From the cell containing the given text, extract its center point as [X, Y] coordinate. 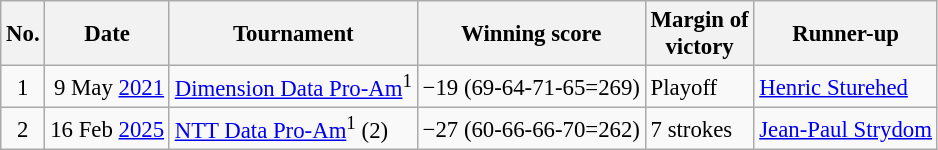
−27 (60-66-66-70=262) [531, 129]
Dimension Data Pro-Am1 [293, 87]
Margin ofvictory [700, 34]
1 [23, 87]
NTT Data Pro-Am1 (2) [293, 129]
9 May 2021 [107, 87]
No. [23, 34]
7 strokes [700, 129]
−19 (69-64-71-65=269) [531, 87]
Henric Sturehed [846, 87]
Winning score [531, 34]
Runner-up [846, 34]
16 Feb 2025 [107, 129]
Jean-Paul Strydom [846, 129]
Playoff [700, 87]
Date [107, 34]
2 [23, 129]
Tournament [293, 34]
